Locate the cell with the specified text and output its [x, y] center coordinate. 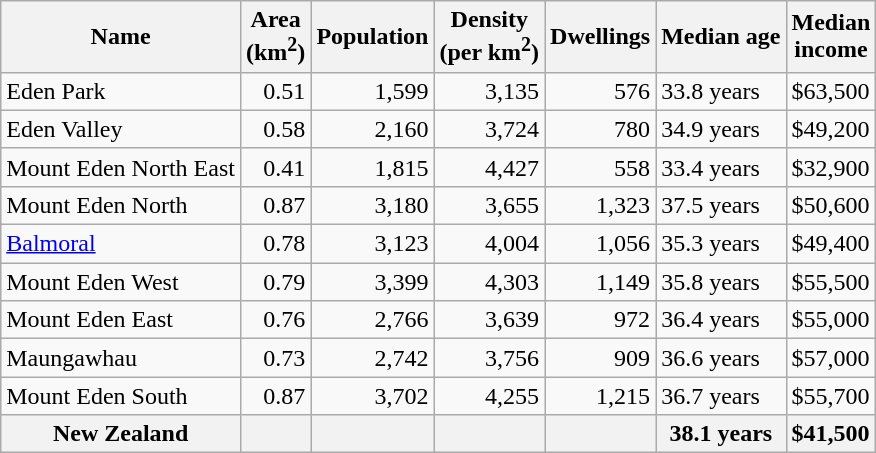
558 [600, 167]
36.6 years [721, 358]
Mount Eden South [121, 396]
1,056 [600, 244]
$55,000 [831, 320]
0.76 [275, 320]
Balmoral [121, 244]
Dwellings [600, 37]
Mount Eden East [121, 320]
3,655 [490, 205]
3,756 [490, 358]
4,004 [490, 244]
3,135 [490, 91]
Median age [721, 37]
37.5 years [721, 205]
33.8 years [721, 91]
36.4 years [721, 320]
$32,900 [831, 167]
Mount Eden West [121, 282]
Maungawhau [121, 358]
35.3 years [721, 244]
$49,400 [831, 244]
Eden Park [121, 91]
36.7 years [721, 396]
1,815 [372, 167]
Mount Eden North [121, 205]
$41,500 [831, 434]
$55,700 [831, 396]
1,215 [600, 396]
Mount Eden North East [121, 167]
3,123 [372, 244]
1,149 [600, 282]
Area(km2) [275, 37]
1,599 [372, 91]
3,399 [372, 282]
$49,200 [831, 129]
780 [600, 129]
2,742 [372, 358]
576 [600, 91]
4,255 [490, 396]
35.8 years [721, 282]
0.79 [275, 282]
4,303 [490, 282]
33.4 years [721, 167]
34.9 years [721, 129]
New Zealand [121, 434]
$55,500 [831, 282]
3,180 [372, 205]
Eden Valley [121, 129]
3,702 [372, 396]
972 [600, 320]
$63,500 [831, 91]
0.73 [275, 358]
4,427 [490, 167]
38.1 years [721, 434]
$57,000 [831, 358]
3,639 [490, 320]
909 [600, 358]
0.51 [275, 91]
0.58 [275, 129]
3,724 [490, 129]
Name [121, 37]
0.41 [275, 167]
Medianincome [831, 37]
0.78 [275, 244]
Density(per km2) [490, 37]
2,160 [372, 129]
Population [372, 37]
$50,600 [831, 205]
1,323 [600, 205]
2,766 [372, 320]
